Search for the cell housing the specified text and yield its [x, y] center coordinate. 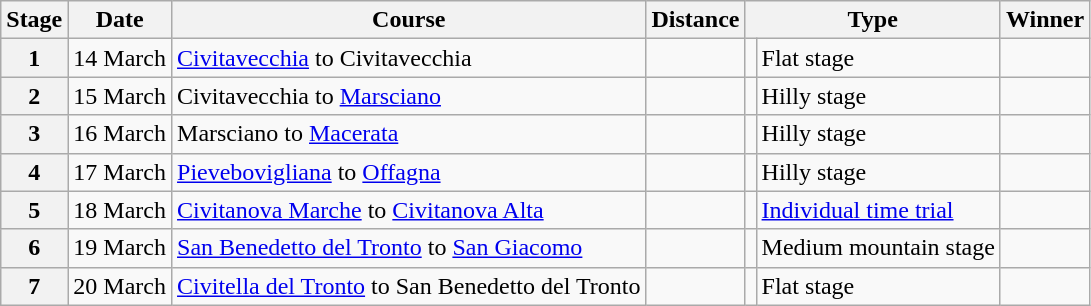
3 [34, 134]
18 March [120, 210]
2 [34, 96]
6 [34, 248]
1 [34, 58]
14 March [120, 58]
15 March [120, 96]
Individual time trial [878, 210]
20 March [120, 286]
17 March [120, 172]
Civitanova Marche to Civitanova Alta [409, 210]
4 [34, 172]
7 [34, 286]
Date [120, 20]
Pievebovigliana to Offagna [409, 172]
19 March [120, 248]
Course [409, 20]
Civitella del Tronto to San Benedetto del Tronto [409, 286]
Winner [1044, 20]
Medium mountain stage [878, 248]
San Benedetto del Tronto to San Giacomo [409, 248]
Distance [696, 20]
Stage [34, 20]
Type [872, 20]
Civitavecchia to Civitavecchia [409, 58]
Marsciano to Macerata [409, 134]
Civitavecchia to Marsciano [409, 96]
5 [34, 210]
16 March [120, 134]
